Return [X, Y] of the center of cell containing provided text 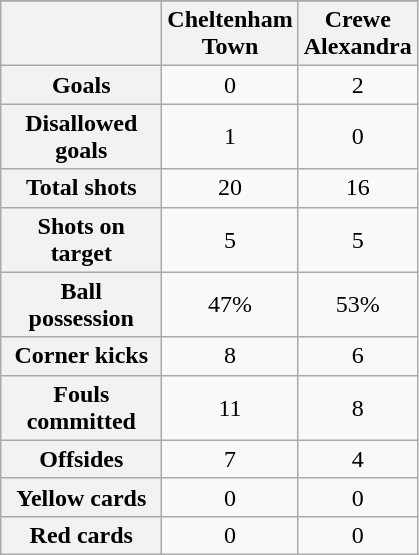
Shots on target [82, 240]
11 [230, 408]
1 [230, 136]
Cheltenham Town [230, 34]
Crewe Alexandra [358, 34]
Total shots [82, 188]
53% [358, 304]
Offsides [82, 459]
2 [358, 85]
20 [230, 188]
Ball possession [82, 304]
Disallowed goals [82, 136]
Red cards [82, 535]
7 [230, 459]
47% [230, 304]
6 [358, 356]
Fouls committed [82, 408]
4 [358, 459]
Yellow cards [82, 497]
Corner kicks [82, 356]
Goals [82, 85]
16 [358, 188]
